Search for the cell housing the specified text and yield its (X, Y) center coordinate. 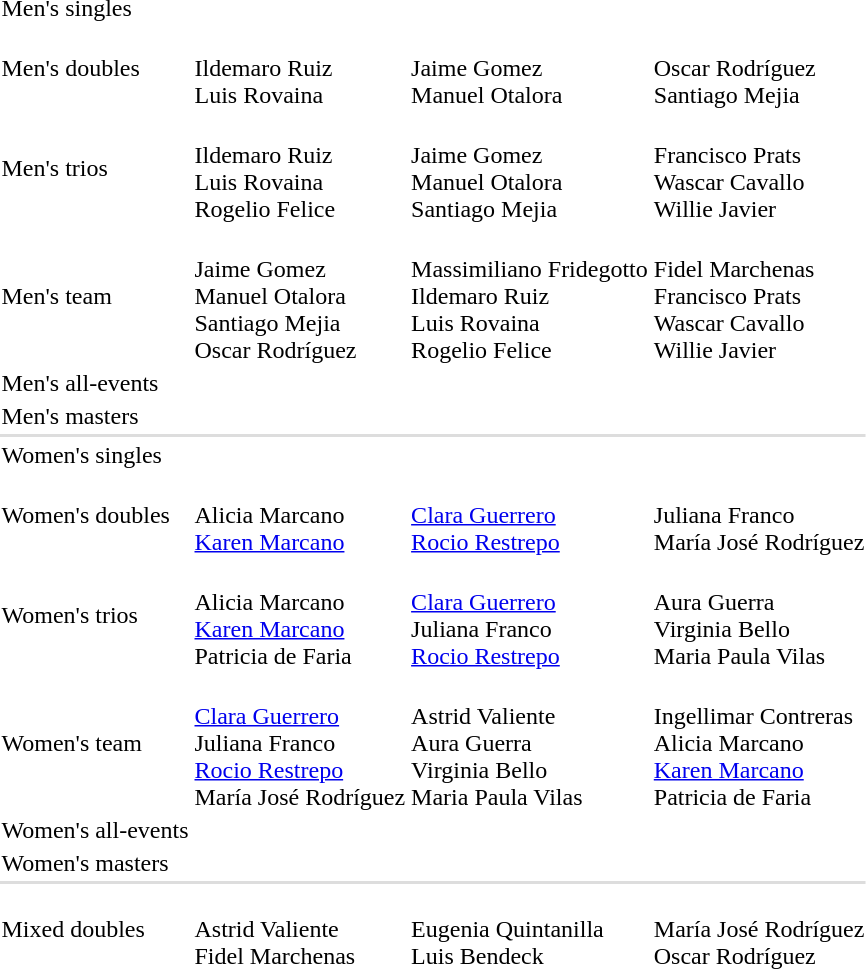
Jaime GomezManuel OtaloraSantiago MejiaOscar Rodríguez (300, 296)
Fidel MarchenasFrancisco PratsWascar CavalloWillie Javier (759, 296)
Jaime GomezManuel Otalora (530, 68)
Clara GuerreroRocio Restrepo (530, 515)
Men's trios (95, 168)
Astrid ValienteAura GuerraVirginia BelloMaria Paula Vilas (530, 743)
Ingellimar ContrerasAlicia MarcanoKaren MarcanoPatricia de Faria (759, 743)
Juliana FrancoMaría José Rodríguez (759, 515)
Oscar RodríguezSantiago Mejia (759, 68)
Clara GuerreroJuliana FrancoRocio RestrepoMaría José Rodríguez (300, 743)
Aura GuerraVirginia BelloMaria Paula Vilas (759, 616)
Massimiliano FridegottoIldemaro RuizLuis RovainaRogelio Felice (530, 296)
Men's team (95, 296)
Alicia MarcanoKaren Marcano (300, 515)
Women's masters (95, 863)
Ildemaro RuizLuis RovainaRogelio Felice (300, 168)
Women's doubles (95, 515)
Men's doubles (95, 68)
Women's trios (95, 616)
Men's masters (95, 416)
Francisco PratsWascar CavalloWillie Javier (759, 168)
Women's singles (95, 455)
Men's all-events (95, 383)
Women's all-events (95, 830)
Jaime GomezManuel OtaloraSantiago Mejia (530, 168)
Alicia MarcanoKaren MarcanoPatricia de Faria (300, 616)
Ildemaro RuizLuis Rovaina (300, 68)
Women's team (95, 743)
Clara GuerreroJuliana FrancoRocio Restrepo (530, 616)
